For the text-containing cell, return its midpoint in [x, y] coordinate format. 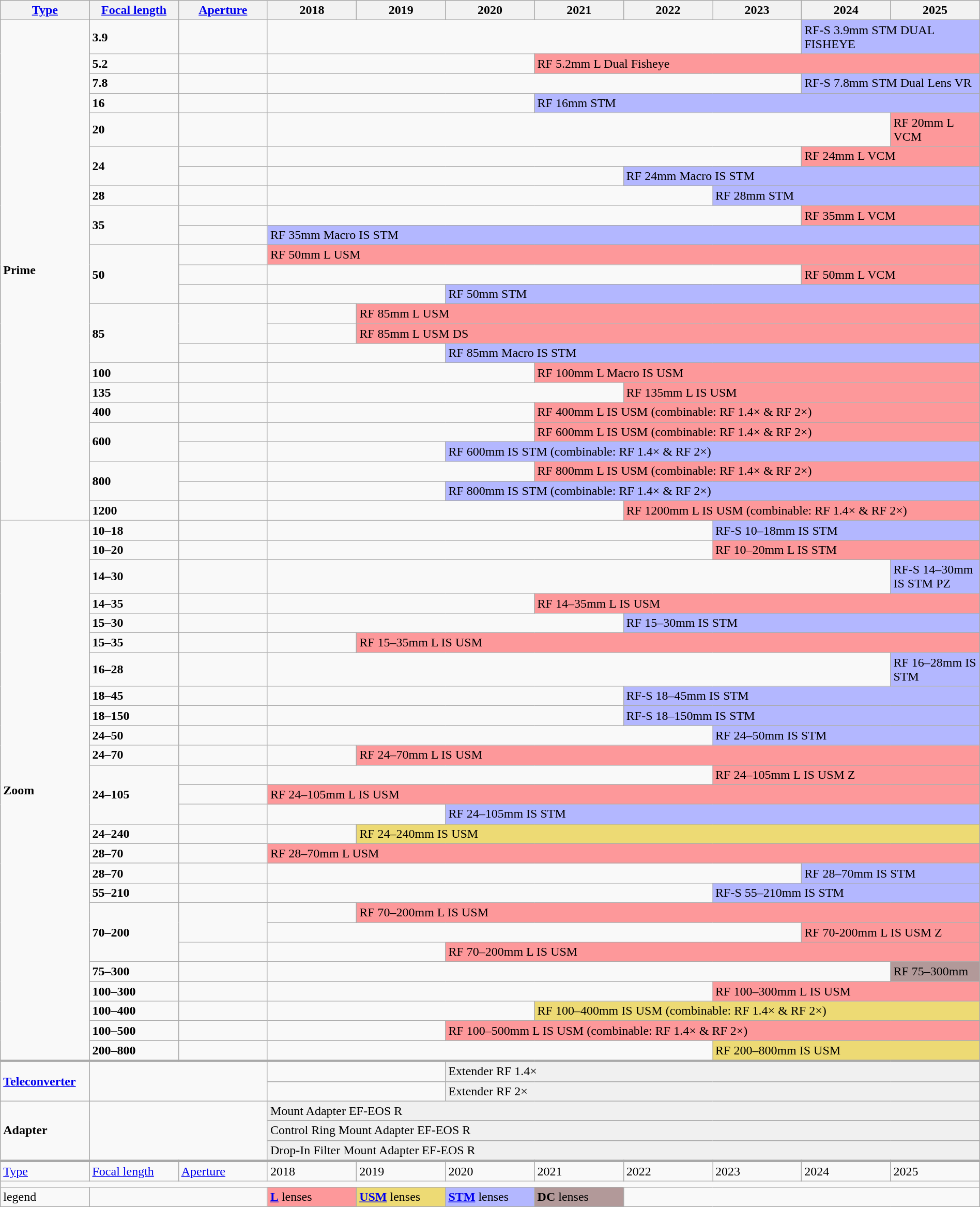
RF 50mm STM [712, 294]
RF 85mm Macro IS STM [712, 353]
18–150 [134, 716]
100 [134, 373]
70–200 [134, 932]
L lenses [312, 1197]
Teleconverter [45, 1081]
Mount Adapter EF-EOS R [623, 1111]
35 [134, 225]
Prime [45, 270]
RF 100mm L Macro IS USM [757, 373]
10–20 [134, 550]
200–800 [134, 1051]
16–28 [134, 669]
20 [134, 129]
RF 24–50mm IS STM [846, 735]
RF 28mm STM [846, 195]
RF 85mm L USM [668, 314]
RF 85mm L USM DS [668, 334]
24 [134, 166]
RF 1200mm L IS USM (combinable: RF 1.4× & RF 2×) [801, 510]
18–45 [134, 696]
24–50 [134, 735]
RF 100–500mm L IS USM (combinable: RF 1.4× & RF 2×) [712, 1031]
14–30 [134, 576]
RF-S 14–30mm IS STM PZ [935, 576]
RF 24–105mm L IS USM Z [846, 775]
55–210 [134, 893]
RF 14–35mm L IS USM [757, 603]
28 [134, 195]
RF 600mm IS STM (combinable: RF 1.4× & RF 2×) [712, 451]
RF 200–800mm IS USM [846, 1051]
RF-S 10–18mm IS STM [846, 530]
RF 24–105mm L IS USM [623, 794]
400 [134, 412]
RF 5.2mm L Dual Fisheye [757, 64]
Drop-In Filter Mount Adapter EF-EOS R [623, 1151]
10–18 [134, 530]
5.2 [134, 64]
Extender RF 2× [712, 1091]
Adapter [45, 1131]
RF 20mm L VCM [935, 129]
50 [134, 274]
600 [134, 442]
RF 35mm L VCM [891, 215]
100–500 [134, 1031]
RF-S 18–150mm IS STM [801, 716]
RF 70-200mm L IS USM Z [891, 932]
100–300 [134, 991]
RF 75–300mm [935, 972]
RF 400mm L IS USM (combinable: RF 1.4× & RF 2×) [757, 412]
STM lenses [490, 1197]
85 [134, 334]
RF 10–20mm L IS STM [846, 550]
RF 24–70mm L IS USM [668, 755]
Extender RF 1.4× [712, 1071]
RF 24mm L VCM [891, 156]
DC lenses [579, 1197]
RF-S 18–45mm IS STM [801, 696]
Zoom [45, 790]
RF 24mm Macro IS STM [801, 176]
USM lenses [401, 1197]
RF 16–28mm IS STM [935, 669]
RF-S 3.9mm STM DUAL FISHEYE [891, 37]
RF 15–35mm L IS USM [668, 643]
24–70 [134, 755]
RF-S 55–210mm IS STM [846, 893]
RF 24–240mm IS USM [668, 834]
16 [134, 103]
RF 24–105mm IS STM [712, 814]
RF-S 7.8mm STM Dual Lens VR [891, 83]
RF 600mm L IS USM (combinable: RF 1.4× & RF 2×) [757, 432]
15–35 [134, 643]
3.9 [134, 37]
RF 800mm IS STM (combinable: RF 1.4× & RF 2×) [712, 491]
RF 100–300mm L IS USM [846, 991]
Control Ring Mount Adapter EF-EOS R [623, 1130]
100–400 [134, 1011]
800 [134, 481]
75–300 [134, 972]
RF 100–400mm IS USM (combinable: RF 1.4× & RF 2×) [757, 1011]
24–240 [134, 834]
1200 [134, 510]
RF 50mm L VCM [891, 275]
RF 28–70mm L USM [623, 853]
RF 16mm STM [757, 103]
24–105 [134, 794]
7.8 [134, 83]
legend [45, 1197]
14–35 [134, 603]
15–30 [134, 623]
RF 35mm Macro IS STM [623, 235]
RF 135mm L IS USM [801, 393]
RF 800mm L IS USM (combinable: RF 1.4× & RF 2×) [757, 471]
RF 15–30mm IS STM [801, 623]
RF 50mm L USM [623, 254]
RF 28–70mm IS STM [891, 873]
135 [134, 393]
